Return [x, y] of the center of cell containing provided text 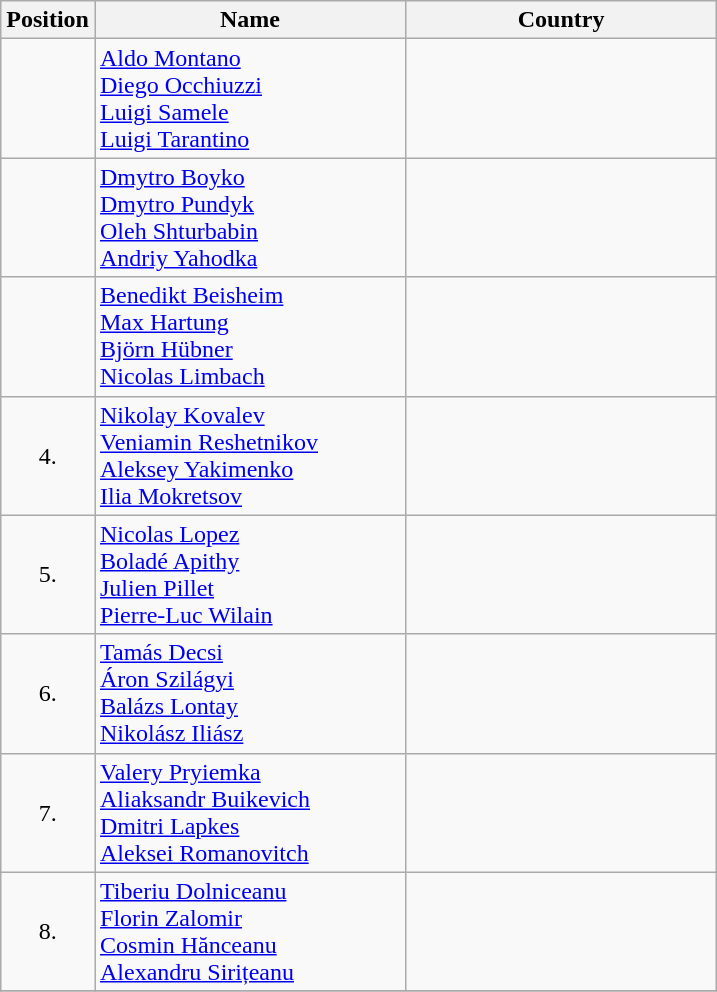
Tiberiu DolniceanuFlorin ZalomirCosmin HănceanuAlexandru Sirițeanu [250, 932]
Dmytro BoykoDmytro PundykOleh ShturbabinAndriy Yahodka [250, 218]
8. [48, 932]
6. [48, 694]
Benedikt BeisheimMax HartungBjörn HübnerNicolas Limbach [250, 336]
Nikolay KovalevVeniamin ReshetnikovAleksey YakimenkoIlia Mokretsov [250, 456]
Tamás DecsiÁron SzilágyiBalázs LontayNikolász Iliász [250, 694]
Valery PryiemkaAliaksandr BuikevichDmitri LapkesAleksei Romanovitch [250, 812]
4. [48, 456]
7. [48, 812]
Nicolas LopezBoladé ApithyJulien PilletPierre-Luc Wilain [250, 574]
Aldo MontanoDiego OcchiuzziLuigi SameleLuigi Tarantino [250, 98]
5. [48, 574]
Country [562, 20]
Name [250, 20]
Position [48, 20]
